Provide the [X, Y] coordinate of the cell's center where the given text is located.  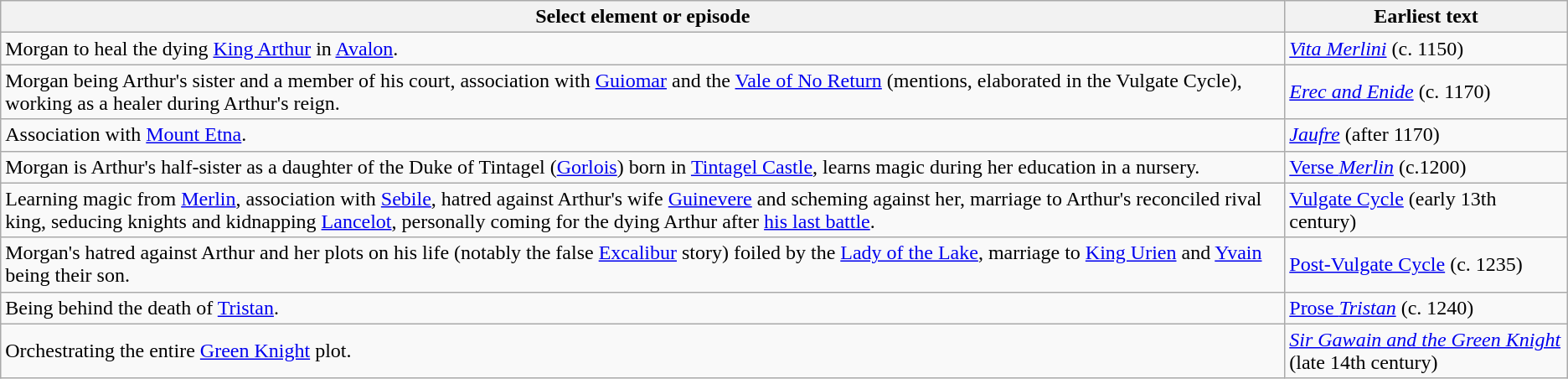
Select element or episode [643, 17]
Prose Tristan (c. 1240) [1426, 308]
Post-Vulgate Cycle (c. 1235) [1426, 265]
Sir Gawain and the Green Knight (late 14th century) [1426, 350]
Vita Merlini (c. 1150) [1426, 49]
Vulgate Cycle (early 13th century) [1426, 210]
Verse Merlin (c.1200) [1426, 167]
Morgan to heal the dying King Arthur in Avalon. [643, 49]
Jaufre (after 1170) [1426, 135]
Orchestrating the entire Green Knight plot. [643, 350]
Being behind the death of Tristan. [643, 308]
Association with Mount Etna. [643, 135]
Erec and Enide (c. 1170) [1426, 92]
Earliest text [1426, 17]
